For the text-containing cell, return its midpoint in [x, y] coordinate format. 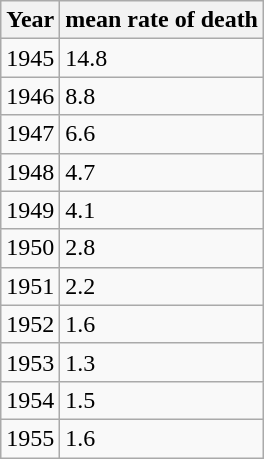
1953 [30, 362]
4.1 [162, 210]
1951 [30, 286]
1949 [30, 210]
1954 [30, 400]
1945 [30, 58]
Year [30, 20]
8.8 [162, 96]
2.8 [162, 248]
1946 [30, 96]
4.7 [162, 172]
6.6 [162, 134]
1950 [30, 248]
14.8 [162, 58]
1955 [30, 438]
mean rate of death [162, 20]
2.2 [162, 286]
1947 [30, 134]
1948 [30, 172]
1952 [30, 324]
1.3 [162, 362]
1.5 [162, 400]
